From the cell containing the given text, extract its center point as (x, y) coordinate. 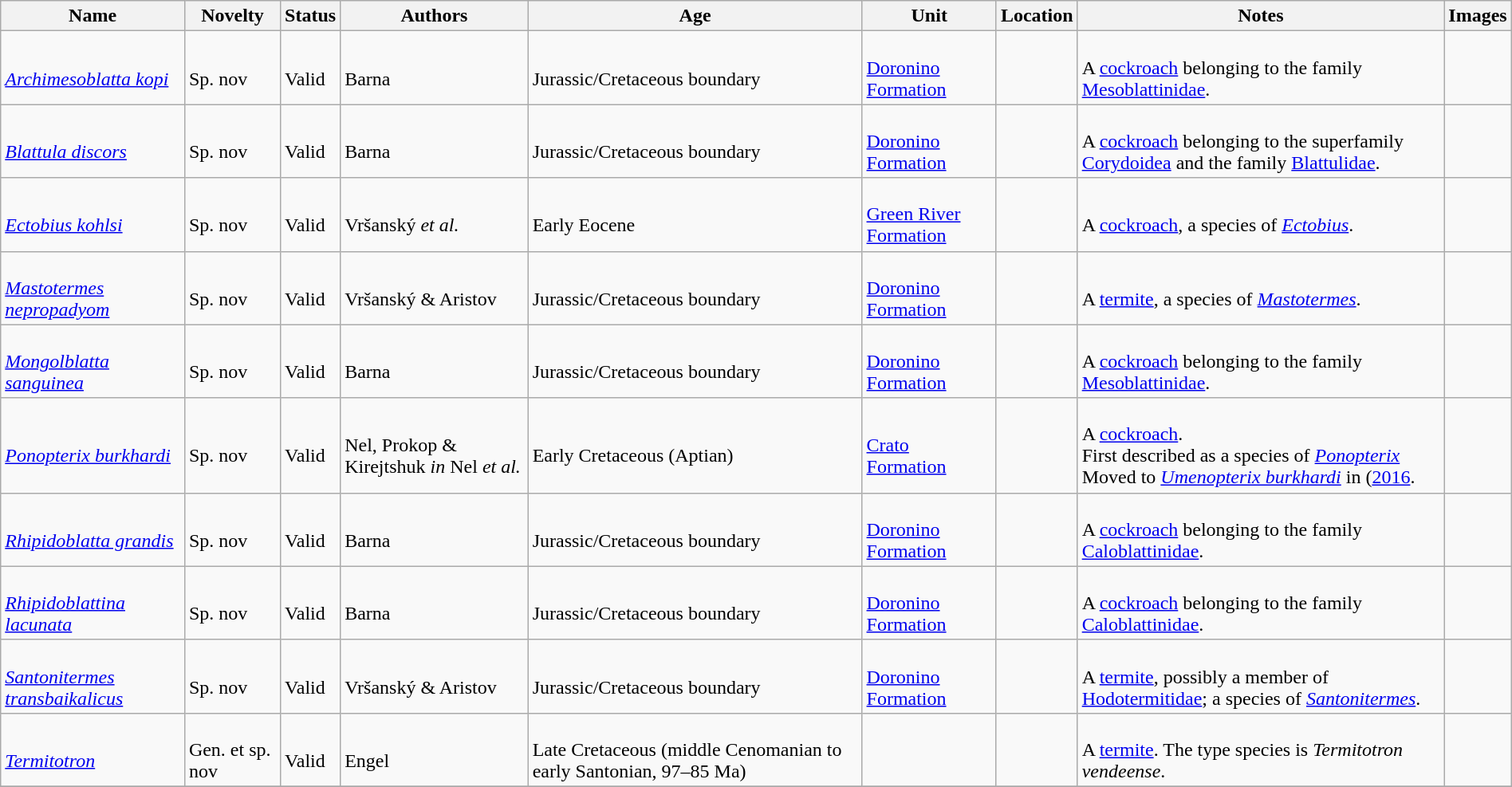
A termite, possibly a member of Hodotermitidae; a species of Santonitermes. (1261, 676)
Age (695, 16)
Early Cretaceous (Aptian) (695, 445)
Blattula discors (93, 141)
Novelty (232, 16)
Vršanský et al. (434, 214)
Mastotermes nepropadyom (93, 288)
Authors (434, 16)
Rhipidoblatta grandis (93, 529)
Ectobius kohlsi (93, 214)
Termitotron (93, 750)
Rhipidoblattina lacunata (93, 603)
A termite. The type species is Termitotron vendeense. (1261, 750)
Green River Formation (929, 214)
Late Cretaceous (middle Cenomanian to early Santonian, 97–85 Ma) (695, 750)
Gen. et sp. nov (232, 750)
Engel (434, 750)
A cockroach belonging to the superfamily Corydoidea and the family Blattulidae. (1261, 141)
Status (311, 16)
Early Eocene (695, 214)
Mongolblatta sanguinea (93, 361)
Archimesoblatta kopi (93, 68)
A termite, a species of Mastotermes. (1261, 288)
Location (1037, 16)
Santonitermes transbaikalicus (93, 676)
Unit (929, 16)
Name (93, 16)
Notes (1261, 16)
Ponopterix burkhardi (93, 445)
A cockroach, a species of Ectobius. (1261, 214)
Nel, Prokop & Kirejtshuk in Nel et al. (434, 445)
A cockroach. First described as a species of Ponopterix Moved to Umenopterix burkhardi in (2016. (1261, 445)
Crato Formation (929, 445)
Images (1478, 16)
